Detect which cell encompasses the target text, then output its [X, Y] center coordinate. 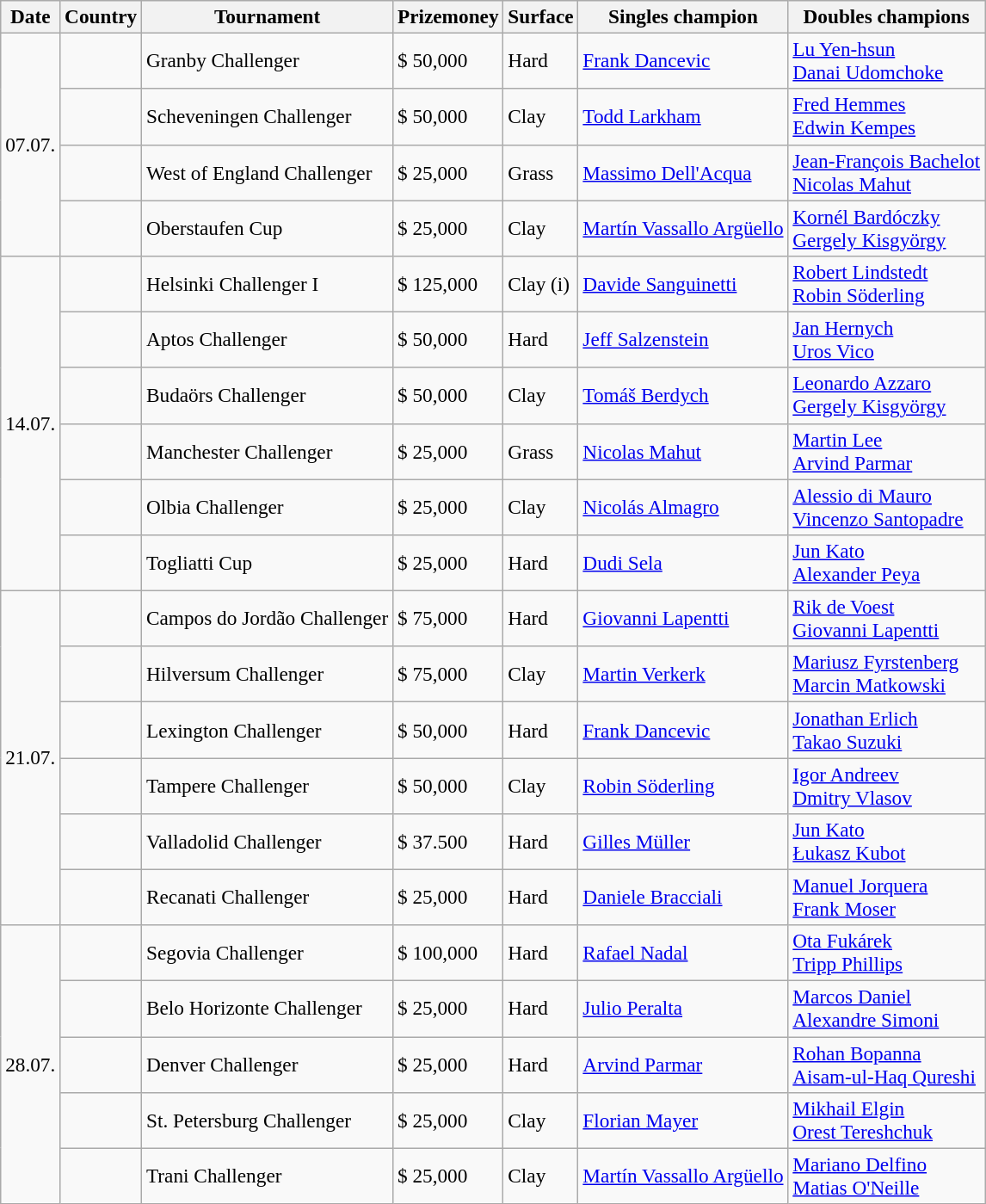
Arvind Parmar [683, 1064]
Daniele Bracciali [683, 897]
Budaörs Challenger [268, 396]
Surface [540, 16]
Julio Peralta [683, 1009]
Martin Lee Arvind Parmar [886, 451]
21.07. [31, 757]
Mariusz Fyrstenberg Marcin Matkowski [886, 675]
Jean-François Bachelot Nicolas Mahut [886, 172]
Trani Challenger [268, 1176]
Tournament [268, 16]
Marcos Daniel Alexandre Simoni [886, 1009]
Togliatti Cup [268, 563]
Dudi Sela [683, 563]
Ota Fukárek Tripp Phillips [886, 954]
$ 100,000 [448, 954]
28.07. [31, 1065]
Prizemoney [448, 16]
Campos do Jordão Challenger [268, 618]
Lexington Challenger [268, 730]
Florian Mayer [683, 1121]
Belo Horizonte Challenger [268, 1009]
Denver Challenger [268, 1064]
Jun Kato Alexander Peya [886, 563]
07.07. [31, 145]
Davide Sanguinetti [683, 284]
Manchester Challenger [268, 451]
Segovia Challenger [268, 954]
Rohan Bopanna Aisam-ul-Haq Qureshi [886, 1064]
Tomáš Berdych [683, 396]
$ 37.500 [448, 842]
Alessio di Mauro Vincenzo Santopadre [886, 506]
Country [102, 16]
Mikhail Elgin Orest Tereshchuk [886, 1121]
Recanati Challenger [268, 897]
Granby Challenger [268, 60]
Igor Andreev Dmitry Vlasov [886, 785]
Jan Hernych Uros Vico [886, 339]
Lu Yen-hsun Danai Udomchoke [886, 60]
Oberstaufen Cup [268, 227]
Martin Verkerk [683, 675]
Giovanni Lapentti [683, 618]
Olbia Challenger [268, 506]
Mariano Delfino Matias O'Neille [886, 1176]
Jun Kato Łukasz Kubot [886, 842]
Robert Lindstedt Robin Söderling [886, 284]
Rafael Nadal [683, 954]
Date [31, 16]
Helsinki Challenger I [268, 284]
Todd Larkham [683, 117]
Manuel Jorquera Frank Moser [886, 897]
Tampere Challenger [268, 785]
St. Petersburg Challenger [268, 1121]
Gilles Müller [683, 842]
Robin Söderling [683, 785]
Clay (i) [540, 284]
West of England Challenger [268, 172]
Kornél Bardóczky Gergely Kisgyörgy [886, 227]
14.07. [31, 423]
Hilversum Challenger [268, 675]
Jeff Salzenstein [683, 339]
Nicolas Mahut [683, 451]
Jonathan Erlich Takao Suzuki [886, 730]
Massimo Dell'Acqua [683, 172]
Doubles champions [886, 16]
Leonardo Azzaro Gergely Kisgyörgy [886, 396]
Fred Hemmes Edwin Kempes [886, 117]
Scheveningen Challenger [268, 117]
Singles champion [683, 16]
Valladolid Challenger [268, 842]
$ 125,000 [448, 284]
Nicolás Almagro [683, 506]
Aptos Challenger [268, 339]
Rik de Voest Giovanni Lapentti [886, 618]
